Detect which cell encompasses the target text, then output its (x, y) center coordinate. 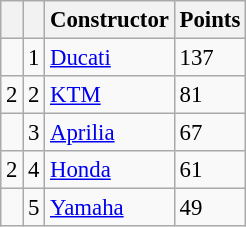
Yamaha (110, 208)
67 (210, 133)
137 (210, 58)
81 (210, 95)
Aprilia (110, 133)
Constructor (110, 20)
3 (34, 133)
Points (210, 20)
Honda (110, 170)
KTM (110, 95)
49 (210, 208)
5 (34, 208)
1 (34, 58)
4 (34, 170)
61 (210, 170)
Ducati (110, 58)
